Scan for the cell matching the given text and deliver its (x, y) coordinate at center. 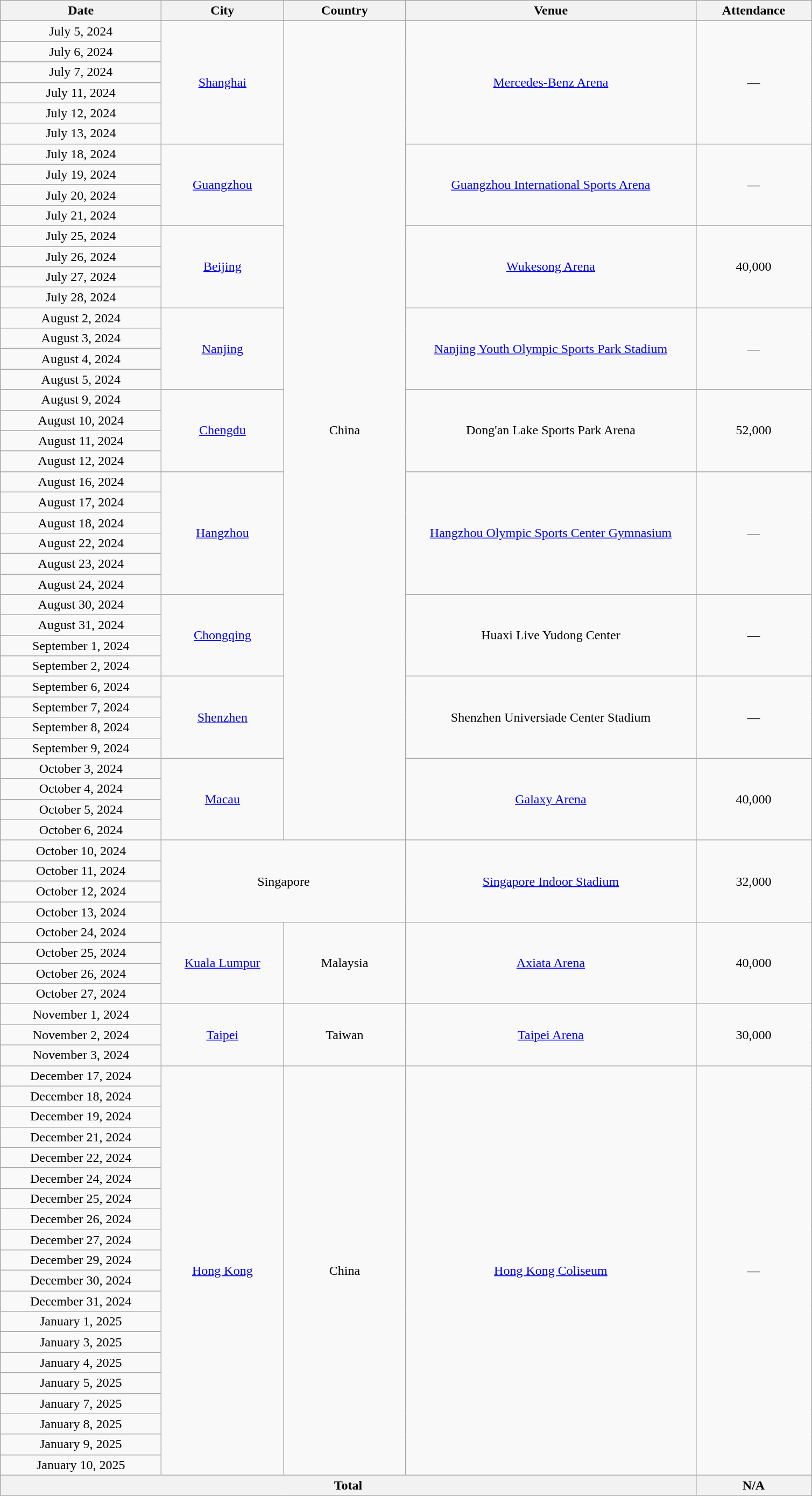
September 9, 2024 (81, 748)
December 31, 2024 (81, 1301)
Taiwan (344, 1035)
Kuala Lumpur (223, 963)
August 22, 2024 (81, 543)
August 9, 2024 (81, 400)
July 5, 2024 (81, 31)
October 11, 2024 (81, 871)
Attendance (753, 11)
December 26, 2024 (81, 1219)
January 8, 2025 (81, 1424)
City (223, 11)
August 11, 2024 (81, 441)
Wukesong Arena (551, 266)
September 7, 2024 (81, 707)
52,000 (753, 431)
August 16, 2024 (81, 482)
December 24, 2024 (81, 1178)
Taipei Arena (551, 1035)
August 2, 2024 (81, 318)
October 13, 2024 (81, 912)
August 17, 2024 (81, 502)
January 4, 2025 (81, 1363)
November 3, 2024 (81, 1055)
Total (348, 1485)
Chongqing (223, 636)
August 31, 2024 (81, 625)
August 5, 2024 (81, 379)
Country (344, 11)
Venue (551, 11)
August 24, 2024 (81, 584)
July 25, 2024 (81, 236)
January 10, 2025 (81, 1465)
Galaxy Arena (551, 799)
Hong Kong (223, 1270)
August 18, 2024 (81, 523)
Date (81, 11)
November 1, 2024 (81, 1014)
Singapore Indoor Stadium (551, 881)
September 1, 2024 (81, 646)
October 25, 2024 (81, 953)
Chengdu (223, 431)
December 30, 2024 (81, 1281)
August 4, 2024 (81, 359)
July 27, 2024 (81, 277)
Hangzhou Olympic Sports Center Gymnasium (551, 533)
Taipei (223, 1035)
Hong Kong Coliseum (551, 1270)
July 13, 2024 (81, 133)
October 12, 2024 (81, 891)
January 1, 2025 (81, 1322)
September 6, 2024 (81, 687)
October 4, 2024 (81, 789)
July 28, 2024 (81, 298)
Shenzhen Universiade Center Stadium (551, 717)
Hangzhou (223, 533)
August 23, 2024 (81, 563)
N/A (753, 1485)
September 2, 2024 (81, 666)
July 11, 2024 (81, 93)
Guangzhou (223, 185)
December 22, 2024 (81, 1158)
Huaxi Live Yudong Center (551, 636)
July 6, 2024 (81, 52)
July 21, 2024 (81, 215)
Macau (223, 799)
Dong'an Lake Sports Park Arena (551, 431)
Shanghai (223, 82)
December 25, 2024 (81, 1198)
August 30, 2024 (81, 605)
July 12, 2024 (81, 113)
Nanjing (223, 349)
July 19, 2024 (81, 174)
October 27, 2024 (81, 994)
October 26, 2024 (81, 973)
December 27, 2024 (81, 1239)
December 19, 2024 (81, 1117)
August 12, 2024 (81, 461)
November 2, 2024 (81, 1035)
January 5, 2025 (81, 1383)
July 26, 2024 (81, 257)
January 3, 2025 (81, 1342)
Axiata Arena (551, 963)
September 8, 2024 (81, 728)
December 21, 2024 (81, 1137)
Nanjing Youth Olympic Sports Park Stadium (551, 349)
August 10, 2024 (81, 420)
December 17, 2024 (81, 1076)
October 6, 2024 (81, 830)
July 7, 2024 (81, 72)
Malaysia (344, 963)
October 10, 2024 (81, 850)
Beijing (223, 266)
January 9, 2025 (81, 1444)
December 29, 2024 (81, 1260)
Singapore (284, 881)
Mercedes-Benz Arena (551, 82)
January 7, 2025 (81, 1403)
October 24, 2024 (81, 933)
August 3, 2024 (81, 338)
October 3, 2024 (81, 768)
July 18, 2024 (81, 154)
Guangzhou International Sports Arena (551, 185)
32,000 (753, 881)
Shenzhen (223, 717)
December 18, 2024 (81, 1096)
30,000 (753, 1035)
October 5, 2024 (81, 809)
July 20, 2024 (81, 195)
